Return [X, Y] of the center of cell containing provided text 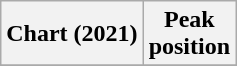
Peakposition [189, 34]
Chart (2021) [72, 34]
